Scan for the cell matching the given text and deliver its [x, y] coordinate at center. 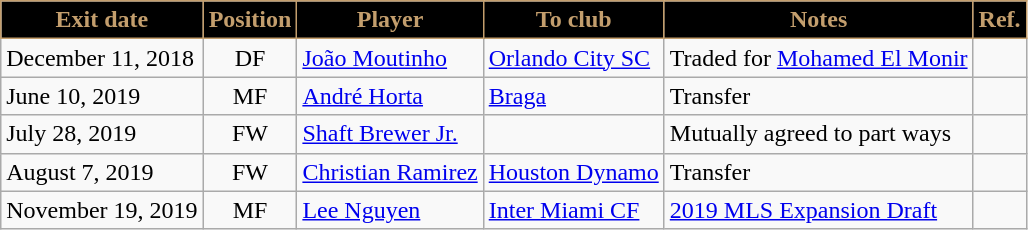
To club [574, 20]
Mutually agreed to part ways [818, 134]
December 11, 2018 [102, 58]
Houston Dynamo [574, 172]
Lee Nguyen [390, 210]
Player [390, 20]
Christian Ramirez [390, 172]
Braga [574, 96]
2019 MLS Expansion Draft [818, 210]
André Horta [390, 96]
DF [250, 58]
Shaft Brewer Jr. [390, 134]
Notes [818, 20]
June 10, 2019 [102, 96]
Inter Miami CF [574, 210]
Position [250, 20]
Orlando City SC [574, 58]
João Moutinho [390, 58]
Traded for Mohamed El Monir [818, 58]
Ref. [1000, 20]
August 7, 2019 [102, 172]
Exit date [102, 20]
July 28, 2019 [102, 134]
November 19, 2019 [102, 210]
